For the text-containing cell, return its midpoint in [x, y] coordinate format. 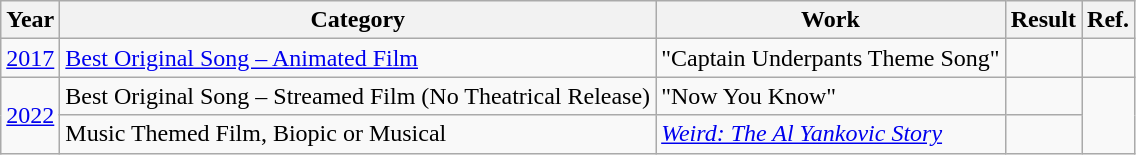
"Now You Know" [831, 96]
2017 [30, 58]
Best Original Song – Streamed Film (No Theatrical Release) [358, 96]
2022 [30, 115]
Result [1043, 20]
Year [30, 20]
Best Original Song – Animated Film [358, 58]
Ref. [1108, 20]
Work [831, 20]
Weird: The Al Yankovic Story [831, 134]
"Captain Underpants Theme Song" [831, 58]
Category [358, 20]
Music Themed Film, Biopic or Musical [358, 134]
